Pinpoint the cell where the given text exists, returning its [X, Y] midpoint coordinate. 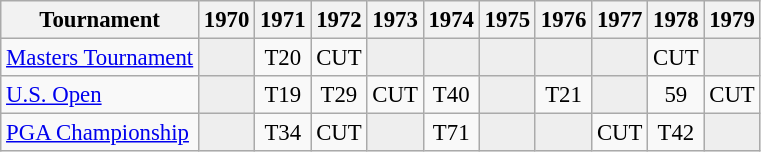
U.S. Open [100, 95]
1978 [676, 20]
T21 [563, 95]
1973 [395, 20]
Tournament [100, 20]
59 [676, 95]
1975 [507, 20]
1977 [620, 20]
T42 [676, 133]
1970 [227, 20]
1976 [563, 20]
T40 [451, 95]
T34 [283, 133]
1972 [339, 20]
1979 [732, 20]
T29 [339, 95]
Masters Tournament [100, 58]
1974 [451, 20]
T19 [283, 95]
T71 [451, 133]
1971 [283, 20]
T20 [283, 58]
PGA Championship [100, 133]
